Locate the cell with the specified text and output its [x, y] center coordinate. 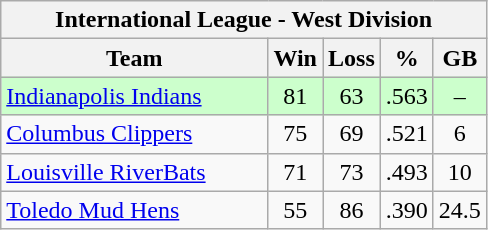
63 [351, 96]
– [460, 96]
International League - West Division [244, 20]
71 [296, 172]
75 [296, 134]
GB [460, 58]
.493 [406, 172]
Louisville RiverBats [134, 172]
Win [296, 58]
24.5 [460, 210]
.521 [406, 134]
10 [460, 172]
.390 [406, 210]
Toledo Mud Hens [134, 210]
% [406, 58]
Indianapolis Indians [134, 96]
55 [296, 210]
86 [351, 210]
73 [351, 172]
6 [460, 134]
Loss [351, 58]
81 [296, 96]
Team [134, 58]
.563 [406, 96]
Columbus Clippers [134, 134]
69 [351, 134]
